For the text-containing cell, return its midpoint in (X, Y) coordinate format. 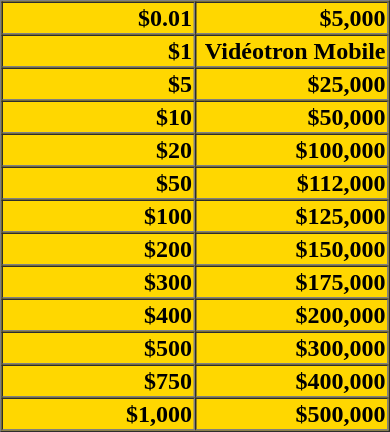
Vidéotron Mobile (292, 50)
$100,000 (292, 150)
$500 (99, 348)
$175,000 (292, 282)
$50,000 (292, 116)
$400 (99, 314)
$50 (99, 182)
$300,000 (292, 348)
$500,000 (292, 414)
$112,000 (292, 182)
$5 (99, 84)
$200,000 (292, 314)
$750 (99, 380)
$125,000 (292, 216)
$0.01 (99, 18)
$1 (99, 50)
$200 (99, 248)
$25,000 (292, 84)
$10 (99, 116)
$20 (99, 150)
$5,000 (292, 18)
$150,000 (292, 248)
$400,000 (292, 380)
$1,000 (99, 414)
$100 (99, 216)
$300 (99, 282)
